Find where the given text appears and provide that cell's center as (X, Y) coordinate. 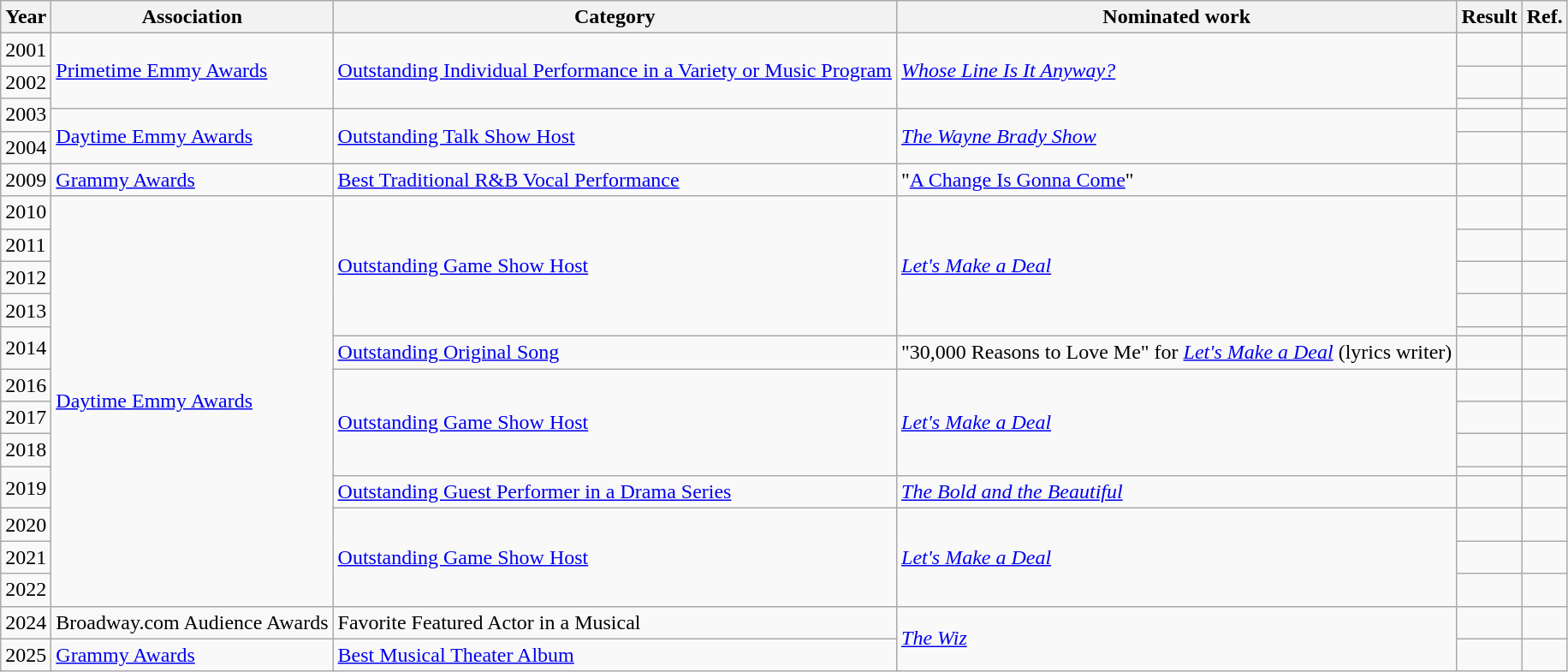
Nominated work (1177, 17)
2009 (26, 180)
2002 (26, 82)
"A Change Is Gonna Come" (1177, 180)
Primetime Emmy Awards (192, 70)
The Bold and the Beautiful (1177, 492)
Outstanding Individual Performance in a Variety or Music Program (615, 70)
Favorite Featured Actor in a Musical (615, 622)
2020 (26, 525)
2024 (26, 622)
Whose Line Is It Anyway? (1177, 70)
2011 (26, 245)
2004 (26, 147)
Result (1489, 17)
2022 (26, 590)
2013 (26, 310)
Year (26, 17)
2012 (26, 277)
Outstanding Guest Performer in a Drama Series (615, 492)
Association (192, 17)
Broadway.com Audience Awards (192, 622)
2001 (26, 50)
2016 (26, 384)
Best Traditional R&B Vocal Performance (615, 180)
2014 (26, 348)
2003 (26, 115)
"30,000 Reasons to Love Me" for Let's Make a Deal (lyrics writer) (1177, 352)
Outstanding Original Song (615, 352)
Outstanding Talk Show Host (615, 135)
The Wiz (1177, 639)
2021 (26, 557)
2019 (26, 488)
The Wayne Brady Show (1177, 135)
Ref. (1544, 17)
2018 (26, 450)
Category (615, 17)
2010 (26, 212)
Best Musical Theater Album (615, 655)
2025 (26, 655)
2017 (26, 418)
